Extract the [x, y] coordinate from the center of the cell holding the provided text.  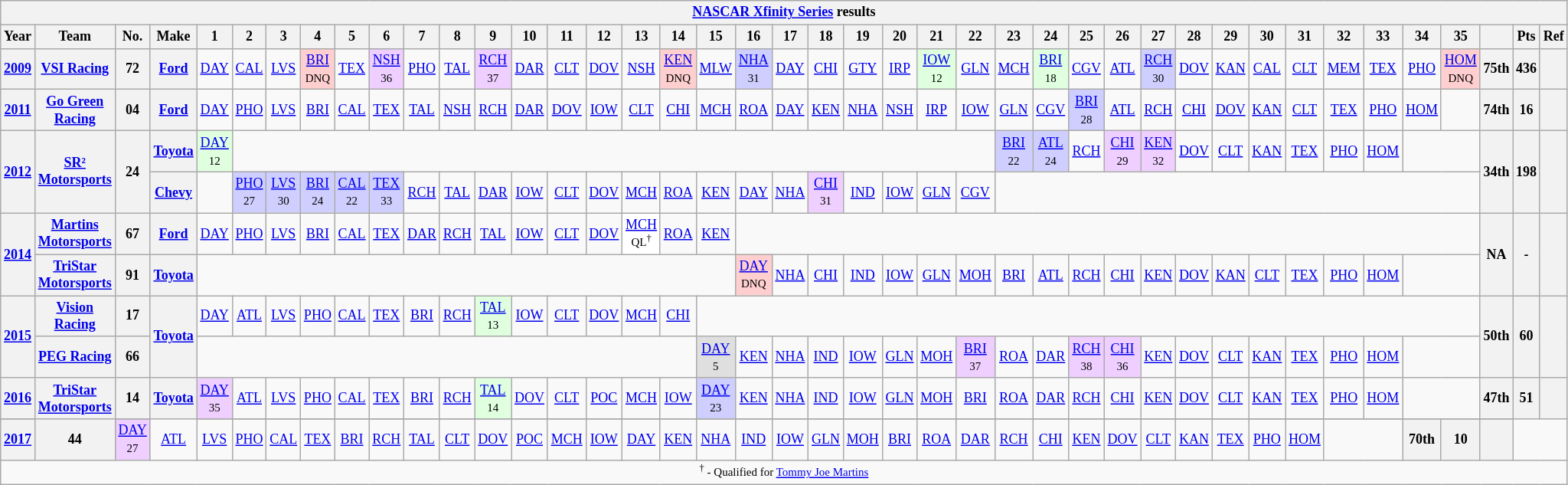
30 [1267, 37]
11 [567, 37]
- [1527, 254]
NHA31 [753, 69]
NSH36 [387, 69]
2017 [18, 440]
1 [214, 37]
KENDNQ [678, 69]
PHO27 [250, 192]
44 [75, 440]
CAL22 [352, 192]
2011 [18, 110]
21 [937, 37]
33 [1383, 37]
TAL14 [493, 398]
GTY [862, 69]
4 [318, 37]
DAY35 [214, 398]
DAYDNQ [753, 275]
72 [132, 69]
13 [642, 37]
23 [1014, 37]
34 [1423, 37]
CHI29 [1122, 151]
Team [75, 37]
BRI24 [318, 192]
RCH37 [493, 69]
Chevy [173, 192]
9 [493, 37]
NA [1496, 254]
MEM [1344, 69]
47th [1496, 398]
50th [1496, 337]
RCH30 [1158, 69]
CHI36 [1122, 357]
Martins Motorsports [75, 234]
Year [18, 37]
2016 [18, 398]
2014 [18, 254]
TEX33 [387, 192]
32 [1344, 37]
12 [604, 37]
No. [132, 37]
15 [715, 37]
20 [900, 37]
7 [423, 37]
74th [1496, 110]
RCH38 [1087, 357]
18 [826, 37]
67 [132, 234]
2012 [18, 172]
Go Green Racing [75, 110]
22 [975, 37]
PEG Racing [75, 357]
04 [132, 110]
66 [132, 357]
29 [1230, 37]
51 [1527, 398]
436 [1527, 69]
27 [1158, 37]
BRI22 [1014, 151]
75th [1496, 69]
KEN32 [1158, 151]
198 [1527, 172]
NASCAR Xfinity Series results [784, 12]
19 [862, 37]
BRI28 [1087, 110]
DAY27 [132, 440]
MCHQL† [642, 234]
ATL24 [1050, 151]
26 [1122, 37]
DAY12 [214, 151]
† - Qualified for Tommy Joe Martins [784, 472]
Ref [1553, 37]
HOMDNQ [1461, 69]
DAY23 [715, 398]
60 [1527, 337]
VSI Racing [75, 69]
TAL13 [493, 316]
70th [1423, 440]
34th [1496, 172]
Pts [1527, 37]
IOW12 [937, 69]
MLW [715, 69]
28 [1194, 37]
SR² Motorsports [75, 172]
6 [387, 37]
Make [173, 37]
LVS30 [283, 192]
Vision Racing [75, 316]
BRIDNQ [318, 69]
25 [1087, 37]
BRI37 [975, 357]
2 [250, 37]
3 [283, 37]
35 [1461, 37]
DAY5 [715, 357]
31 [1305, 37]
8 [457, 37]
2015 [18, 337]
CHI31 [826, 192]
BRI18 [1050, 69]
5 [352, 37]
2009 [18, 69]
91 [132, 275]
